From the cell containing the given text, extract its center point as (X, Y) coordinate. 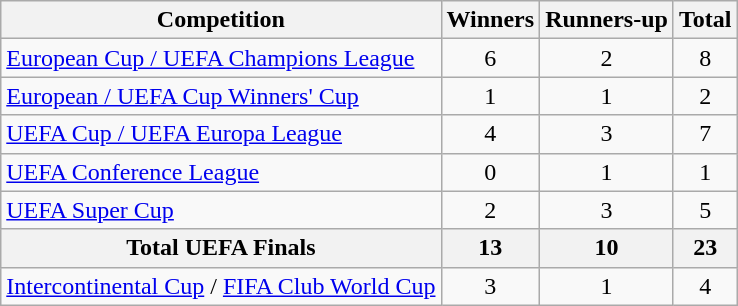
UEFA Cup / UEFA Europa League (221, 134)
Total (705, 20)
6 (490, 58)
23 (705, 248)
0 (490, 172)
European Cup / UEFA Champions League (221, 58)
Total UEFA Finals (221, 248)
Runners-up (607, 20)
UEFA Super Cup (221, 210)
8 (705, 58)
10 (607, 248)
5 (705, 210)
7 (705, 134)
UEFA Conference League (221, 172)
Winners (490, 20)
13 (490, 248)
European / UEFA Cup Winners' Cup (221, 96)
Competition (221, 20)
Intercontinental Cup / FIFA Club World Cup (221, 286)
